Provide the (X, Y) coordinate of the cell's center where the given text is located.  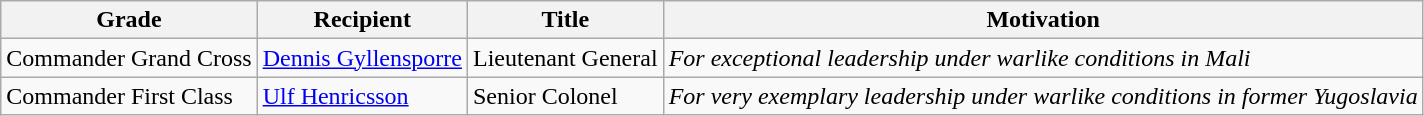
Ulf Henricsson (362, 96)
Motivation (1043, 20)
Commander First Class (129, 96)
For exceptional leadership under warlike conditions in Mali (1043, 58)
For very exemplary leadership under warlike conditions in former Yugoslavia (1043, 96)
Senior Colonel (565, 96)
Recipient (362, 20)
Grade (129, 20)
Lieutenant General (565, 58)
Commander Grand Cross (129, 58)
Title (565, 20)
Dennis Gyllensporre (362, 58)
